Detect which cell encompasses the target text, then output its (X, Y) center coordinate. 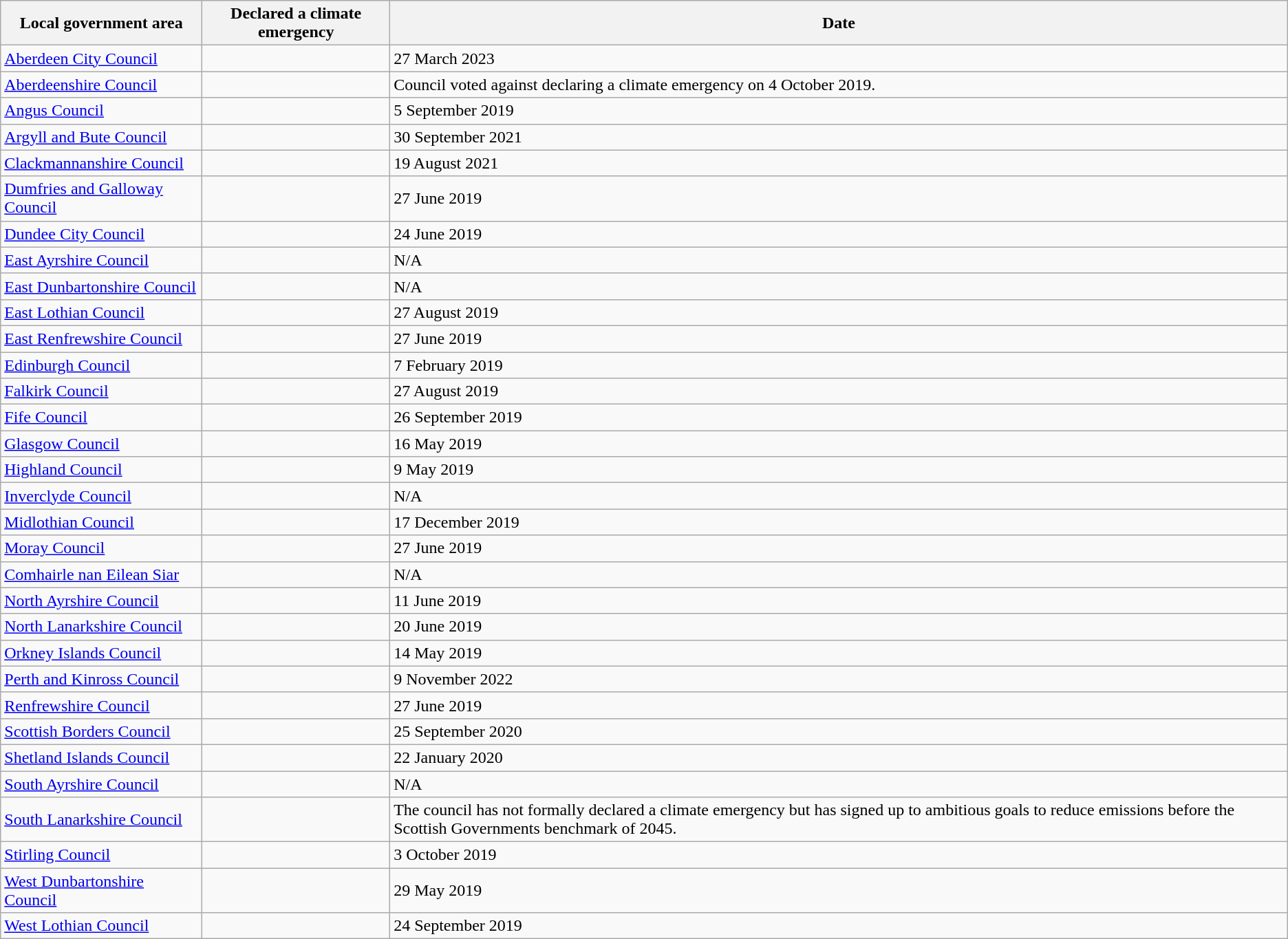
3 October 2019 (839, 855)
Local government area (102, 23)
Edinburgh Council (102, 365)
Declared a climate emergency (296, 23)
East Lothian Council (102, 312)
Council voted against declaring a climate emergency on 4 October 2019. (839, 85)
Moray Council (102, 548)
South Lanarkshire Council (102, 820)
Renfrewshire Council (102, 705)
Argyll and Bute Council (102, 137)
Inverclyde Council (102, 496)
East Dunbartonshire Council (102, 286)
11 June 2019 (839, 601)
Aberdeenshire Council (102, 85)
Glasgow Council (102, 444)
East Ayrshire Council (102, 260)
20 June 2019 (839, 627)
29 May 2019 (839, 890)
9 May 2019 (839, 470)
Comhairle nan Eilean Siar (102, 574)
Dumfries and Galloway Council (102, 198)
5 September 2019 (839, 111)
22 January 2020 (839, 757)
27 March 2023 (839, 58)
Clackmannanshire Council (102, 163)
Scottish Borders Council (102, 731)
Aberdeen City Council (102, 58)
16 May 2019 (839, 444)
South Ayrshire Council (102, 784)
North Lanarkshire Council (102, 627)
West Lothian Council (102, 926)
Stirling Council (102, 855)
West Dunbartonshire Council (102, 890)
Perth and Kinross Council (102, 679)
Highland Council (102, 470)
North Ayrshire Council (102, 601)
26 September 2019 (839, 418)
Falkirk Council (102, 391)
Fife Council (102, 418)
Dundee City Council (102, 234)
19 August 2021 (839, 163)
Orkney Islands Council (102, 653)
24 September 2019 (839, 926)
9 November 2022 (839, 679)
25 September 2020 (839, 731)
Date (839, 23)
Midlothian Council (102, 522)
24 June 2019 (839, 234)
30 September 2021 (839, 137)
East Renfrewshire Council (102, 338)
14 May 2019 (839, 653)
7 February 2019 (839, 365)
Angus Council (102, 111)
Shetland Islands Council (102, 757)
17 December 2019 (839, 522)
